Identify which cell holds the provided text, then report its (X, Y) central coordinate. 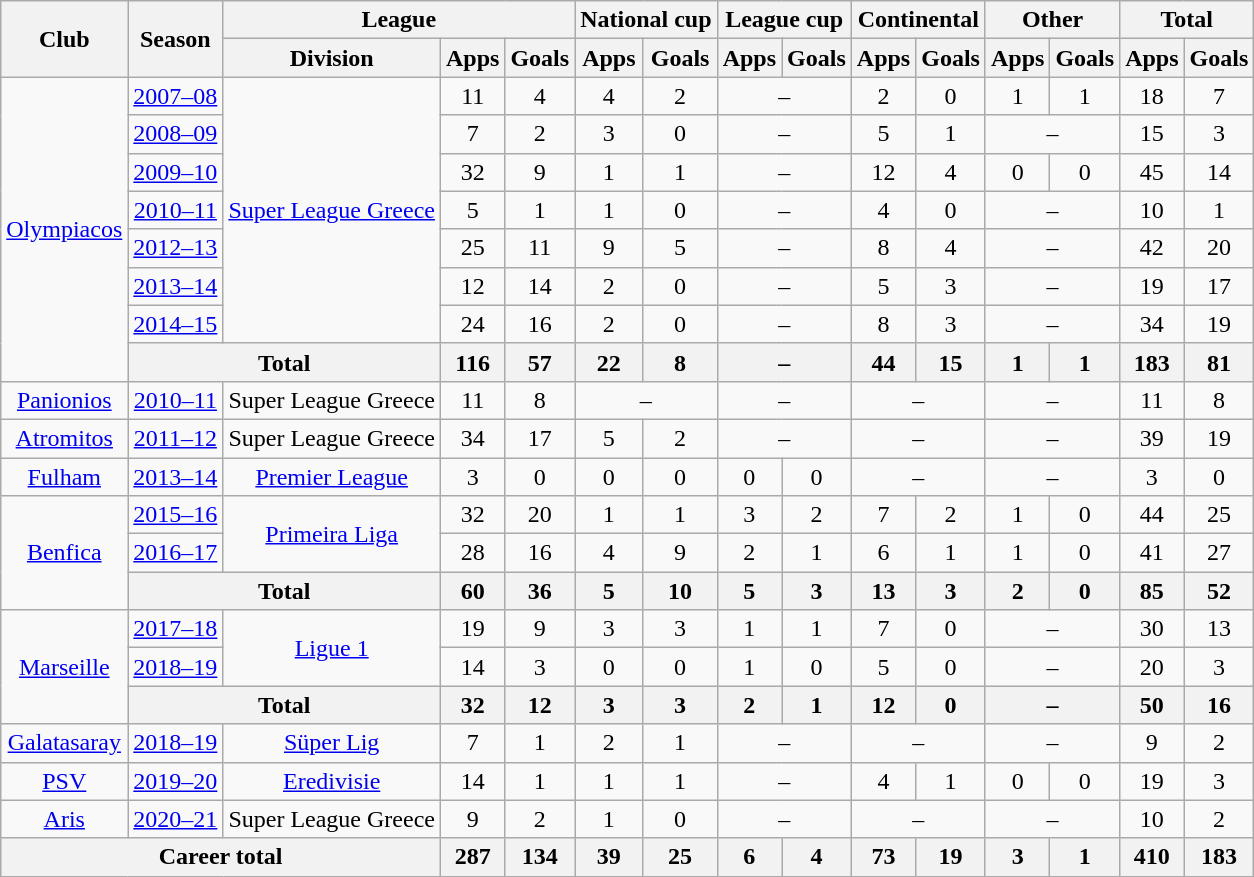
League (399, 20)
Aris (64, 819)
Division (332, 58)
Club (64, 39)
2015–16 (176, 515)
Primeira Liga (332, 534)
41 (1152, 553)
Eredivisie (332, 781)
Marseille (64, 667)
42 (1152, 248)
Fulham (64, 477)
Süper Lig (332, 743)
Atromitos (64, 438)
Galatasaray (64, 743)
Continental (918, 20)
18 (1152, 96)
116 (472, 362)
28 (472, 553)
81 (1219, 362)
2014–15 (176, 324)
57 (540, 362)
Olympiacos (64, 229)
National cup (646, 20)
2020–21 (176, 819)
134 (540, 857)
52 (1219, 591)
PSV (64, 781)
30 (1152, 629)
45 (1152, 172)
Benfica (64, 553)
73 (883, 857)
Panionios (64, 400)
2009–10 (176, 172)
2017–18 (176, 629)
2016–17 (176, 553)
Season (176, 39)
2007–08 (176, 96)
410 (1152, 857)
Other (1052, 20)
2011–12 (176, 438)
Premier League (332, 477)
24 (472, 324)
50 (1152, 705)
2008–09 (176, 134)
36 (540, 591)
League cup (784, 20)
85 (1152, 591)
287 (472, 857)
60 (472, 591)
2019–20 (176, 781)
Career total (221, 857)
Ligue 1 (332, 648)
2012–13 (176, 248)
27 (1219, 553)
22 (609, 362)
